Find where the given text appears and provide that cell's center as (x, y) coordinate. 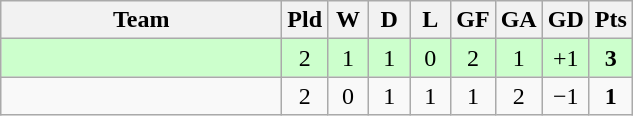
+1 (566, 58)
Team (142, 20)
3 (610, 58)
GA (518, 20)
Pts (610, 20)
Pld (305, 20)
−1 (566, 96)
GF (473, 20)
GD (566, 20)
W (348, 20)
L (430, 20)
D (390, 20)
